From the cell containing the given text, extract its center point as (x, y) coordinate. 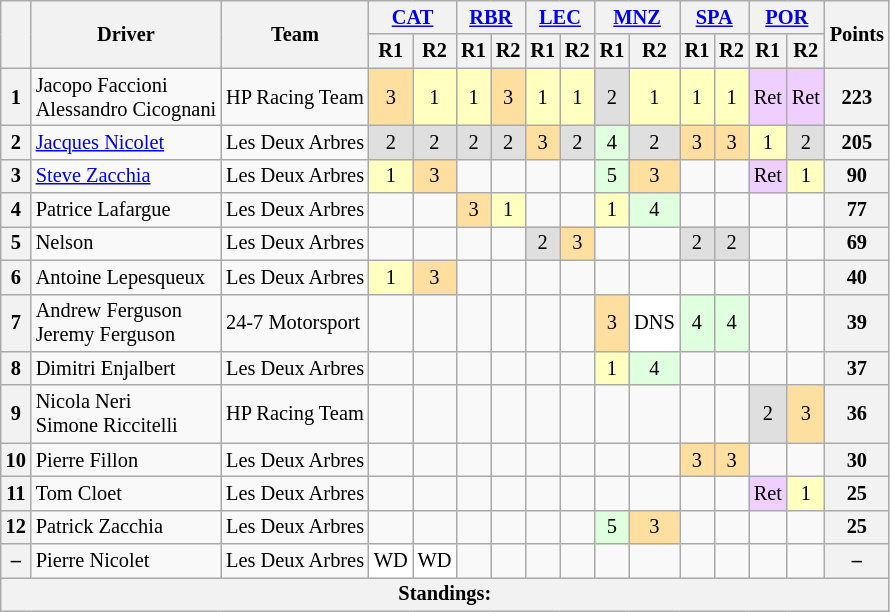
POR (787, 17)
39 (857, 323)
11 (16, 493)
Jacques Nicolet (126, 142)
Pierre Fillon (126, 460)
Patrice Lafargue (126, 210)
Jacopo Faccioni Alessandro Cicognani (126, 97)
77 (857, 210)
DNS (654, 323)
24-7 Motorsport (295, 323)
Patrick Zacchia (126, 527)
Nelson (126, 243)
CAT (412, 17)
RBR (490, 17)
90 (857, 176)
36 (857, 414)
10 (16, 460)
223 (857, 97)
Team (295, 34)
7 (16, 323)
Andrew Ferguson Jeremy Ferguson (126, 323)
Pierre Nicolet (126, 561)
LEC (560, 17)
Dimitri Enjalbert (126, 368)
9 (16, 414)
69 (857, 243)
MNZ (638, 17)
30 (857, 460)
Antoine Lepesqueux (126, 277)
Nicola Neri Simone Riccitelli (126, 414)
SPA (714, 17)
205 (857, 142)
40 (857, 277)
6 (16, 277)
Standings: (445, 594)
Tom Cloet (126, 493)
37 (857, 368)
Steve Zacchia (126, 176)
12 (16, 527)
Driver (126, 34)
8 (16, 368)
Points (857, 34)
